From the cell containing the given text, extract its center point as [x, y] coordinate. 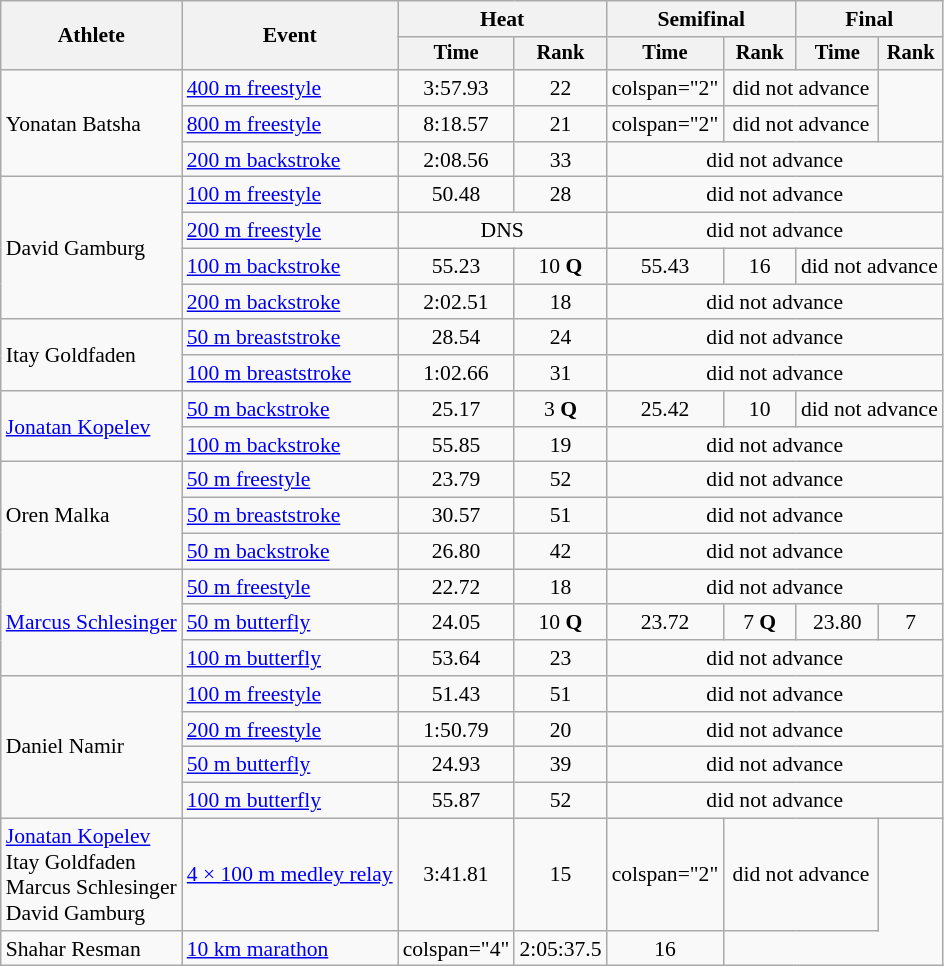
55.87 [456, 801]
Oren Malka [92, 516]
28 [560, 195]
Itay Goldfaden [92, 356]
23.79 [456, 480]
23 [560, 658]
Semifinal [702, 19]
2:02.51 [456, 302]
19 [560, 445]
2:08.56 [456, 160]
800 m freestyle [290, 124]
22.72 [456, 587]
53.64 [456, 658]
400 m freestyle [290, 88]
3:41.81 [456, 875]
31 [560, 373]
55.85 [456, 445]
33 [560, 160]
20 [560, 730]
10 [760, 409]
Athlete [92, 36]
50.48 [456, 195]
23.80 [838, 623]
28.54 [456, 338]
42 [560, 552]
55.23 [456, 267]
15 [560, 875]
25.17 [456, 409]
26.80 [456, 552]
4 × 100 m medley relay [290, 875]
24.05 [456, 623]
51.43 [456, 694]
Jonatan KopelevItay GoldfadenMarcus SchlesingerDavid Gamburg [92, 875]
1:50.79 [456, 730]
1:02.66 [456, 373]
55.43 [666, 267]
30.57 [456, 516]
7 Q [760, 623]
3:57.93 [456, 88]
Marcus Schlesinger [92, 622]
David Gamburg [92, 248]
3 Q [560, 409]
8:18.57 [456, 124]
Final [870, 19]
39 [560, 765]
23.72 [666, 623]
Yonatan Batsha [92, 124]
21 [560, 124]
Event [290, 36]
Daniel Namir [92, 747]
22 [560, 88]
DNS [502, 231]
16 [760, 267]
100 m breaststroke [290, 373]
Jonatan Kopelev [92, 426]
Heat [502, 19]
24.93 [456, 765]
25.42 [666, 409]
7 [911, 623]
24 [560, 338]
